Capture the cell that displays the provided text and extract its (x, y) central coordinate. 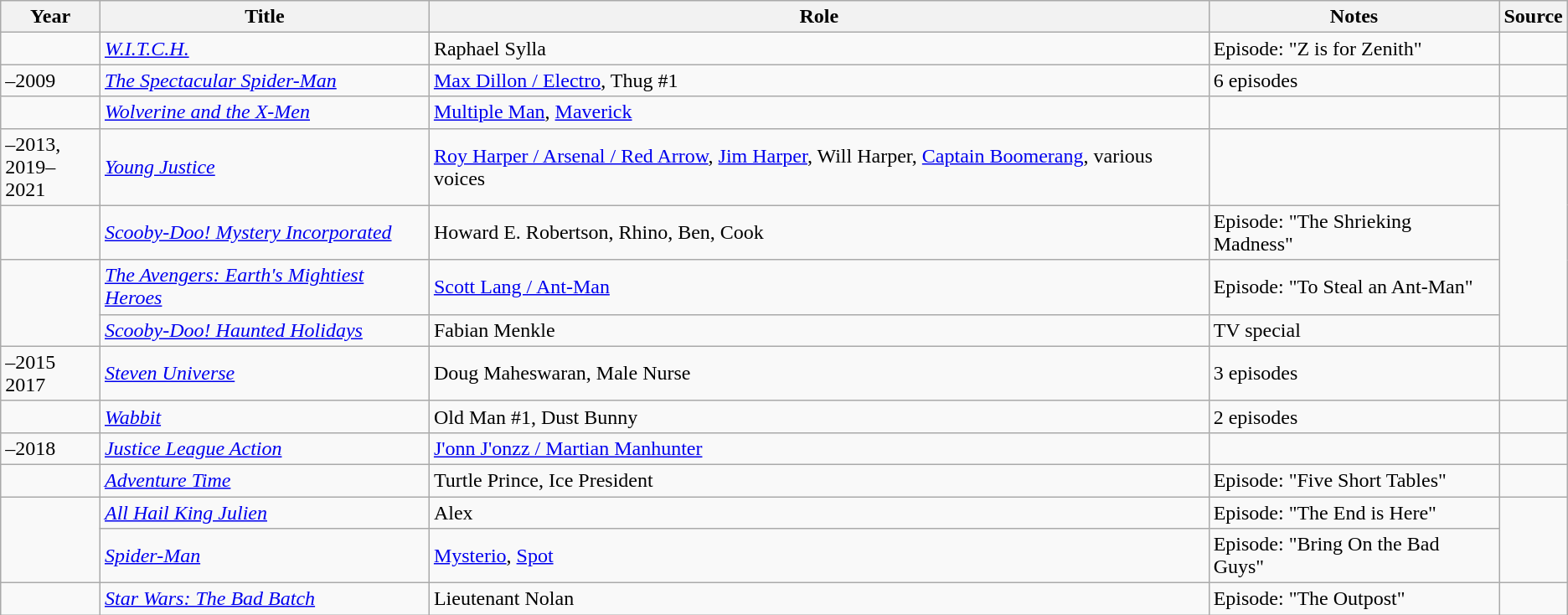
Raphael Sylla (819, 49)
W.I.T.C.H. (265, 49)
Howard E. Robertson, Rhino, Ben, Cook (819, 233)
–2018 (50, 448)
Young Justice (265, 167)
All Hail King Julien (265, 512)
Title (265, 17)
–20152017 (50, 374)
Max Dillon / Electro, Thug #1 (819, 80)
Scott Lang / Ant-Man (819, 287)
Episode: "The Outpost" (1354, 599)
Episode: "Z is for Zenith" (1354, 49)
Justice League Action (265, 448)
Turtle Prince, Ice President (819, 480)
Multiple Man, Maverick (819, 112)
Roy Harper / Arsenal / Red Arrow, Jim Harper, Will Harper, Captain Boomerang, various voices (819, 167)
Alex (819, 512)
The Spectacular Spider-Man (265, 80)
Episode: "Five Short Tables" (1354, 480)
3 episodes (1354, 374)
The Avengers: Earth's Mightiest Heroes (265, 287)
Star Wars: The Bad Batch (265, 599)
Scooby-Doo! Mystery Incorporated (265, 233)
Wolverine and the X-Men (265, 112)
Role (819, 17)
Episode: "To Steal an Ant-Man" (1354, 287)
2 episodes (1354, 416)
TV special (1354, 330)
Spider-Man (265, 556)
Doug Maheswaran, Male Nurse (819, 374)
Year (50, 17)
Fabian Menkle (819, 330)
Adventure Time (265, 480)
Notes (1354, 17)
Episode: "Bring On the Bad Guys" (1354, 556)
–2009 (50, 80)
–2013,2019–2021 (50, 167)
J'onn J'onzz / Martian Manhunter (819, 448)
Scooby-Doo! Haunted Holidays (265, 330)
Steven Universe (265, 374)
Lieutenant Nolan (819, 599)
Episode: "The End is Here" (1354, 512)
Episode: "The Shrieking Madness" (1354, 233)
Mysterio, Spot (819, 556)
Source (1533, 17)
6 episodes (1354, 80)
Wabbit (265, 416)
Old Man #1, Dust Bunny (819, 416)
